Find where the given text appears and provide that cell's center as (x, y) coordinate. 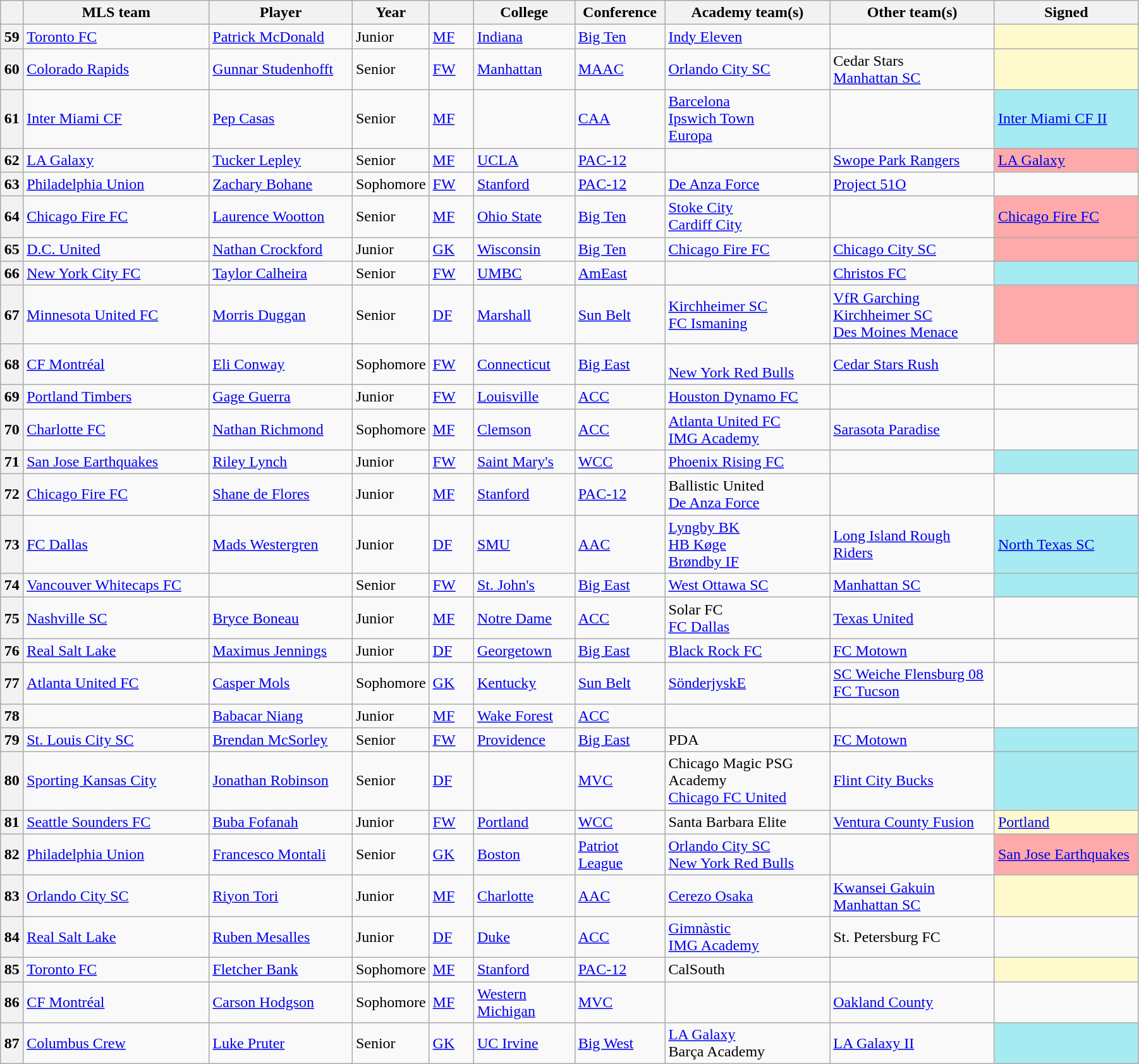
Zachary Bohane (281, 184)
St. Louis City SC (116, 740)
Texas United (913, 618)
Brendan McSorley (281, 740)
Manhattan SC (913, 585)
BarcelonaIpswich TownEuropa (747, 119)
81 (12, 822)
Gage Guerra (281, 396)
Western Michigan (524, 1001)
New York Red Bulls (747, 364)
Pep Casas (281, 119)
84 (12, 937)
FC Dallas (116, 544)
Buba Fofanah (281, 822)
D.C. United (116, 249)
De Anza Force (747, 184)
Flint City Bucks (913, 781)
Bryce Boneau (281, 618)
Maximus Jennings (281, 651)
63 (12, 184)
Santa Barbara Elite (747, 822)
Nashville SC (116, 618)
Cedar StarsManhattan SC (913, 70)
75 (12, 618)
Luke Pruter (281, 1043)
PDA (747, 740)
Other team(s) (913, 13)
GimnàsticIMG Academy (747, 937)
Kwansei GakuinManhattan SC (913, 895)
Indy Eleven (747, 37)
Atlanta United FC (116, 683)
Academy team(s) (747, 13)
86 (12, 1001)
Carson Hodgson (281, 1001)
College (524, 13)
73 (12, 544)
Inter Miami CF (116, 119)
Ohio State (524, 216)
78 (12, 716)
Morris Duggan (281, 314)
Columbus Crew (116, 1043)
Cedar Stars Rush (913, 364)
Kirchheimer SCFC Ismaning (747, 314)
69 (12, 396)
Nathan Crockford (281, 249)
Year (391, 13)
Atlanta United FCIMG Academy (747, 429)
Phoenix Rising FC (747, 462)
SC Weiche Flensburg 08FC Tucson (913, 683)
65 (12, 249)
Clemson (524, 429)
UCLA (524, 160)
MLS team (116, 13)
AmEast (619, 273)
Connecticut (524, 364)
Sarasota Paradise (913, 429)
Charlotte FC (116, 429)
71 (12, 462)
Patrick McDonald (281, 37)
Signed (1066, 13)
Fletcher Bank (281, 969)
Ballistic UnitedDe Anza Force (747, 494)
SMU (524, 544)
Conference (619, 13)
Lyngby BKHB KøgeBrøndby IF (747, 544)
Seattle Sounders FC (116, 822)
Inter Miami CF II (1066, 119)
Cerezo Osaka (747, 895)
Casper Mols (281, 683)
Nathan Richmond (281, 429)
76 (12, 651)
MAAC (619, 70)
Riley Lynch (281, 462)
Ruben Mesalles (281, 937)
61 (12, 119)
Portland Timbers (116, 396)
Kentucky (524, 683)
59 (12, 37)
Charlotte (524, 895)
Orlando City SCNew York Red Bulls (747, 855)
LA GalaxyBarça Academy (747, 1043)
Wake Forest (524, 716)
LA Galaxy II (913, 1043)
67 (12, 314)
Christos FC (913, 273)
Boston (524, 855)
Georgetown (524, 651)
Colorado Rapids (116, 70)
Marshall (524, 314)
Louisville (524, 396)
Duke (524, 937)
Big West (619, 1043)
Black Rock FC (747, 651)
Vancouver Whitecaps FC (116, 585)
Patriot League (619, 855)
UMBC (524, 273)
Saint Mary's (524, 462)
Notre Dame (524, 618)
St. Petersburg FC (913, 937)
Ventura County Fusion (913, 822)
Minnesota United FC (116, 314)
72 (12, 494)
Project 51O (913, 184)
VfR GarchingKirchheimer SCDes Moines Menace (913, 314)
Stoke CityCardiff City (747, 216)
St. John's (524, 585)
Wisconsin (524, 249)
79 (12, 740)
83 (12, 895)
Laurence Wootton (281, 216)
Providence (524, 740)
Sporting Kansas City (116, 781)
Oakland County (913, 1001)
Eli Conway (281, 364)
Manhattan (524, 70)
68 (12, 364)
CalSouth (747, 969)
North Texas SC (1066, 544)
66 (12, 273)
West Ottawa SC (747, 585)
80 (12, 781)
Swope Park Rangers (913, 160)
Gunnar Studenhofft (281, 70)
Chicago Magic PSG AcademyChicago FC United (747, 781)
60 (12, 70)
87 (12, 1043)
85 (12, 969)
Jonathan Robinson (281, 781)
Player (281, 13)
Mads Westergren (281, 544)
62 (12, 160)
Indiana (524, 37)
SönderjyskE (747, 683)
CAA (619, 119)
Houston Dynamo FC (747, 396)
Riyon Tori (281, 895)
Long Island Rough Riders (913, 544)
Shane de Flores (281, 494)
Solar FCFC Dallas (747, 618)
77 (12, 683)
Taylor Calheira (281, 273)
82 (12, 855)
UC Irvine (524, 1043)
Chicago City SC (913, 249)
70 (12, 429)
Francesco Montali (281, 855)
64 (12, 216)
New York City FC (116, 273)
74 (12, 585)
Tucker Lepley (281, 160)
Babacar Niang (281, 716)
